Pinpoint the cell where the given text exists, returning its [x, y] midpoint coordinate. 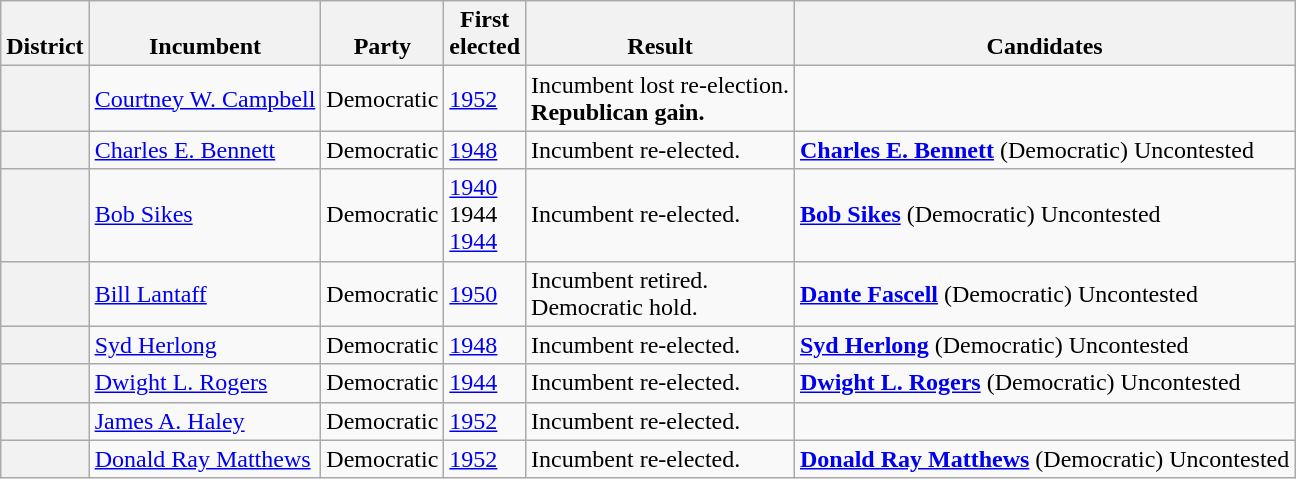
Dante Fascell (Democratic) Uncontested [1044, 294]
1944 [485, 383]
19401944 1944 [485, 215]
Incumbent lost re-election.Republican gain. [660, 98]
Bill Lantaff [205, 294]
Donald Ray Matthews [205, 459]
Dwight L. Rogers [205, 383]
Syd Herlong [205, 345]
Charles E. Bennett (Democratic) Uncontested [1044, 150]
Party [382, 34]
Incumbent [205, 34]
1950 [485, 294]
Bob Sikes (Democratic) Uncontested [1044, 215]
Dwight L. Rogers (Democratic) Uncontested [1044, 383]
Charles E. Bennett [205, 150]
Firstelected [485, 34]
Syd Herlong (Democratic) Uncontested [1044, 345]
Donald Ray Matthews (Democratic) Uncontested [1044, 459]
James A. Haley [205, 421]
Incumbent retired.Democratic hold. [660, 294]
Candidates [1044, 34]
Result [660, 34]
Bob Sikes [205, 215]
Courtney W. Campbell [205, 98]
District [45, 34]
